Locate the cell with the specified text and output its [X, Y] center coordinate. 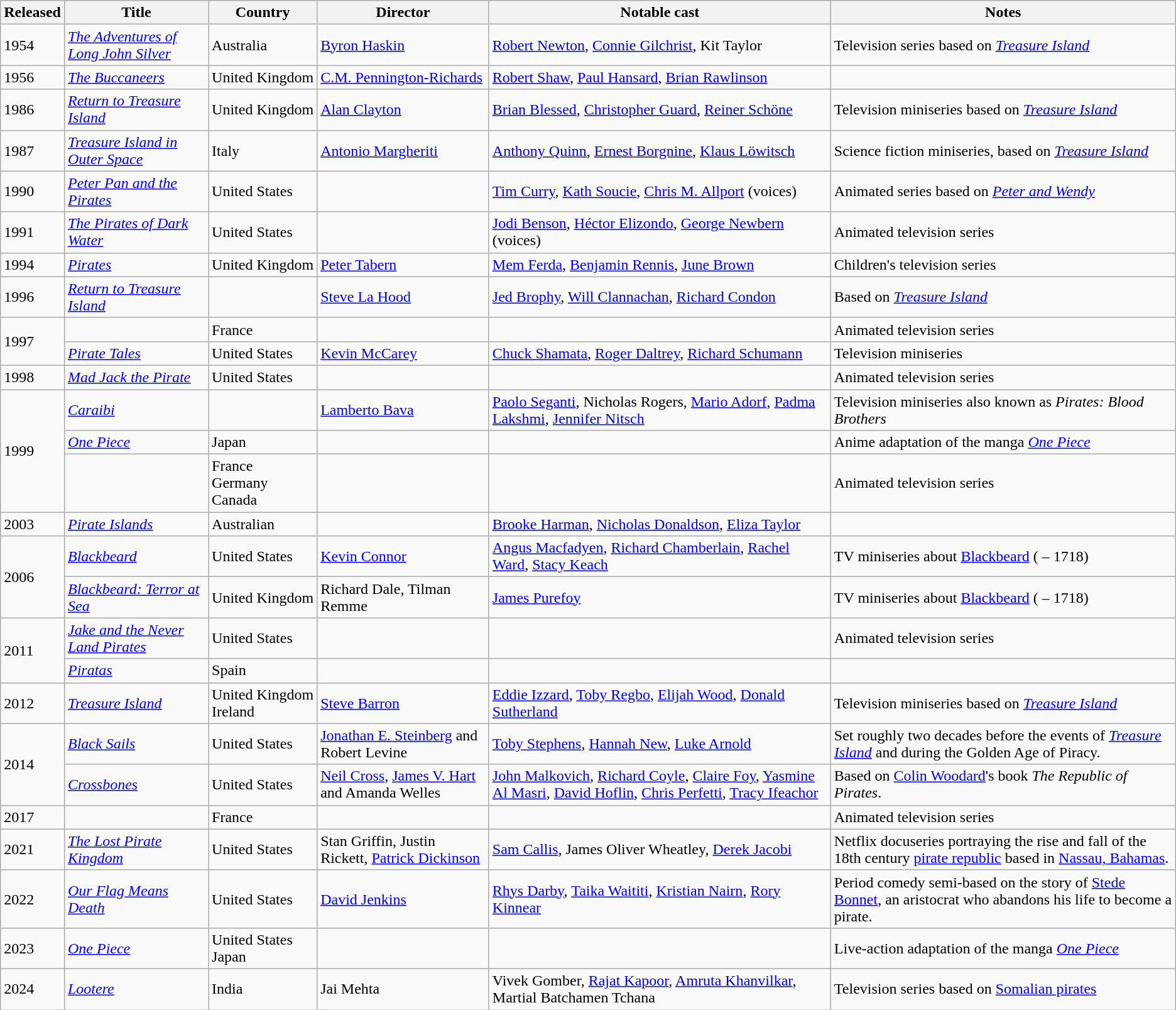
1999 [33, 451]
Jake and the Never Land Pirates [136, 639]
Chuck Shamata, Roger Daltrey, Richard Schumann [660, 353]
Television series based on Somalian pirates [1003, 989]
Italy [263, 151]
Television series based on Treasure Island [1003, 45]
Blackbeard [136, 557]
Peter Tabern [403, 265]
Mad Jack the Pirate [136, 377]
2023 [33, 948]
Japan [263, 442]
2012 [33, 703]
2003 [33, 524]
Notable cast [660, 13]
Jai Mehta [403, 989]
India [263, 989]
Vivek Gomber, Rajat Kapoor, Amruta Khanvilkar, Martial Batchamen Tchana [660, 989]
2006 [33, 577]
David Jenkins [403, 899]
Period comedy semi-based on the story of Stede Bonnet, an aristocrat who abandons his life to become a pirate. [1003, 899]
Treasure Island [136, 703]
Neil Cross, James V. Hart and Amanda Welles [403, 784]
C.M. Pennington-Richards [403, 77]
Caraibi [136, 410]
Pirates [136, 265]
Angus Macfadyen, Richard Chamberlain, Rachel Ward, Stacy Keach [660, 557]
United KingdomIreland [263, 703]
Television miniseries [1003, 353]
Black Sails [136, 744]
The Lost Pirate Kingdom [136, 850]
Netflix docuseries portraying the rise and fall of the 18th century pirate republic based in Nassau, Bahamas. [1003, 850]
1954 [33, 45]
Anime adaptation of the manga One Piece [1003, 442]
Based on Colin Woodard's book The Republic of Pirates. [1003, 784]
Robert Shaw, Paul Hansard, Brian Rawlinson [660, 77]
Piratas [136, 671]
Brian Blessed, Christopher Guard, Reiner Schöne [660, 109]
Richard Dale, Tilman Remme [403, 597]
United StatesJapan [263, 948]
1996 [33, 297]
The Adventures of Long John Silver [136, 45]
Jed Brophy, Will Clannachan, Richard Condon [660, 297]
Steve Barron [403, 703]
1956 [33, 77]
1987 [33, 151]
James Purefoy [660, 597]
2017 [33, 817]
Pirate Islands [136, 524]
Kevin McCarey [403, 353]
Kevin Connor [403, 557]
Animated series based on Peter and Wendy [1003, 191]
John Malkovich, Richard Coyle, Claire Foy, Yasmine Al Masri, David Hoflin, Chris Perfetti, Tracy Ifeachor [660, 784]
1998 [33, 377]
Our Flag Means Death [136, 899]
Mem Ferda, Benjamin Rennis, June Brown [660, 265]
Title [136, 13]
Live-action adaptation of the manga One Piece [1003, 948]
Based on Treasure Island [1003, 297]
Robert Newton, Connie Gilchrist, Kit Taylor [660, 45]
Antonio Margheriti [403, 151]
Australia [263, 45]
Treasure Island in Outer Space [136, 151]
Lootere [136, 989]
Set roughly two decades before the events of Treasure Island and during the Golden Age of Piracy. [1003, 744]
Paolo Seganti, Nicholas Rogers, Mario Adorf, Padma Lakshmi, Jennifer Nitsch [660, 410]
1994 [33, 265]
The Pirates of Dark Water [136, 233]
1990 [33, 191]
2014 [33, 764]
The Buccaneers [136, 77]
Anthony Quinn, Ernest Borgnine, Klaus Löwitsch [660, 151]
Children's television series [1003, 265]
2021 [33, 850]
Jonathan E. Steinberg and Robert Levine [403, 744]
1997 [33, 341]
Television miniseries also known as Pirates: Blood Brothers [1003, 410]
1991 [33, 233]
Blackbeard: Terror at Sea [136, 597]
Science fiction miniseries, based on Treasure Island [1003, 151]
Country [263, 13]
Byron Haskin [403, 45]
Jodi Benson, Héctor Elizondo, George Newbern (voices) [660, 233]
Spain [263, 671]
Director [403, 13]
Lamberto Bava [403, 410]
Peter Pan and the Pirates [136, 191]
Toby Stephens, Hannah New, Luke Arnold [660, 744]
2024 [33, 989]
Crossbones [136, 784]
Pirate Tales [136, 353]
Released [33, 13]
Rhys Darby, Taika Waititi, Kristian Nairn, Rory Kinnear [660, 899]
Stan Griffin, Justin Rickett, Patrick Dickinson [403, 850]
Eddie Izzard, Toby Regbo, Elijah Wood, Donald Sutherland [660, 703]
Brooke Harman, Nicholas Donaldson, Eliza Taylor [660, 524]
Notes [1003, 13]
2022 [33, 899]
FranceGermanyCanada [263, 483]
2011 [33, 650]
Tim Curry, Kath Soucie, Chris M. Allport (voices) [660, 191]
Steve La Hood [403, 297]
Australian [263, 524]
1986 [33, 109]
Alan Clayton [403, 109]
Sam Callis, James Oliver Wheatley, Derek Jacobi [660, 850]
